Return the (X, Y) coordinate for the center point of the cell that contains the specified text.  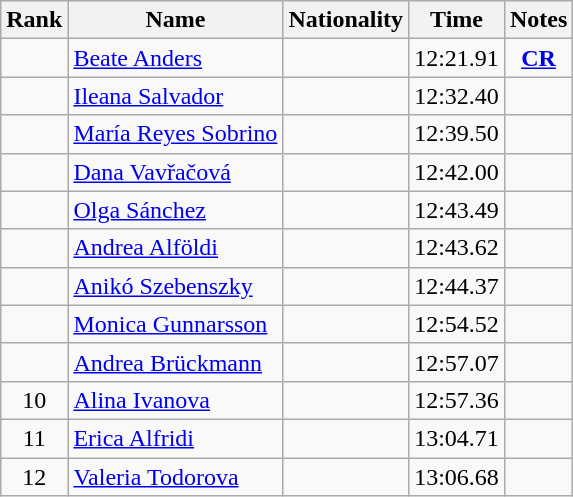
12:57.07 (457, 362)
Nationality (346, 20)
12:21.91 (457, 58)
Dana Vavřačová (176, 172)
Anikó Szebenszky (176, 286)
12:39.50 (457, 134)
Andrea Brückmann (176, 362)
Andrea Alföldi (176, 248)
13:04.71 (457, 438)
12:32.40 (457, 96)
Monica Gunnarsson (176, 324)
Olga Sánchez (176, 210)
13:06.68 (457, 477)
12:44.37 (457, 286)
12:43.62 (457, 248)
12:57.36 (457, 400)
10 (34, 400)
Alina Ivanova (176, 400)
Erica Alfridi (176, 438)
12 (34, 477)
Name (176, 20)
CR (538, 58)
Beate Anders (176, 58)
Valeria Todorova (176, 477)
Notes (538, 20)
Ileana Salvador (176, 96)
Rank (34, 20)
12:43.49 (457, 210)
María Reyes Sobrino (176, 134)
11 (34, 438)
12:54.52 (457, 324)
Time (457, 20)
12:42.00 (457, 172)
